Identify which cell holds the provided text, then report its (X, Y) central coordinate. 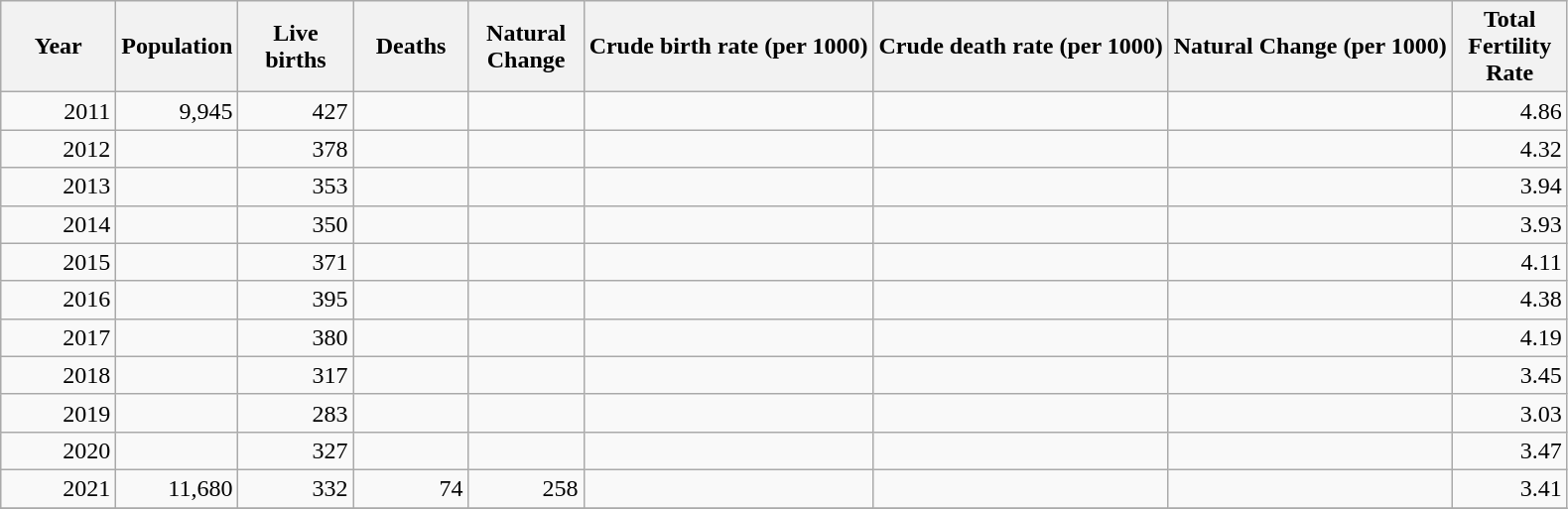
3.41 (1509, 488)
4.38 (1509, 300)
2014 (59, 224)
74 (411, 488)
2020 (59, 450)
Live births (296, 47)
3.94 (1509, 187)
4.11 (1509, 262)
3.03 (1509, 413)
Deaths (411, 47)
350 (296, 224)
2018 (59, 375)
3.47 (1509, 450)
2011 (59, 111)
427 (296, 111)
Crude death rate (per 1000) (1020, 47)
Population (177, 47)
283 (296, 413)
2016 (59, 300)
3.93 (1509, 224)
380 (296, 337)
371 (296, 262)
2015 (59, 262)
353 (296, 187)
317 (296, 375)
2013 (59, 187)
327 (296, 450)
378 (296, 149)
4.32 (1509, 149)
9,945 (177, 111)
Year (59, 47)
Crude birth rate (per 1000) (728, 47)
332 (296, 488)
2012 (59, 149)
2017 (59, 337)
395 (296, 300)
Total Fertility Rate (1509, 47)
4.19 (1509, 337)
Natural Change (per 1000) (1310, 47)
2019 (59, 413)
11,680 (177, 488)
2021 (59, 488)
3.45 (1509, 375)
4.86 (1509, 111)
Natural Change (526, 47)
258 (526, 488)
